Locate the cell with the specified text and output its [x, y] center coordinate. 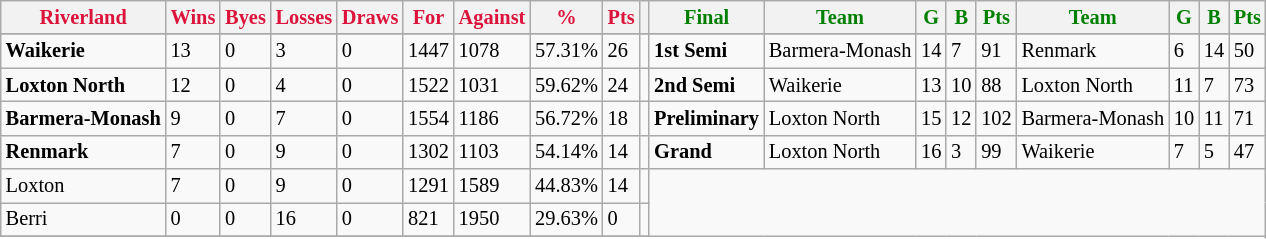
71 [1248, 118]
1st Semi [706, 51]
1103 [492, 152]
Preliminary [706, 118]
Byes [245, 17]
6 [1184, 51]
Grand [706, 152]
Berri [84, 219]
For [428, 17]
Draws [370, 17]
1589 [492, 186]
1554 [428, 118]
Losses [304, 17]
Loxton [84, 186]
15 [931, 118]
56.72% [566, 118]
57.31% [566, 51]
54.14% [566, 152]
1186 [492, 118]
73 [1248, 85]
% [566, 17]
26 [622, 51]
88 [996, 85]
5 [1214, 152]
47 [1248, 152]
Wins [194, 17]
1950 [492, 219]
18 [622, 118]
50 [1248, 51]
1031 [492, 85]
4 [304, 85]
91 [996, 51]
44.83% [566, 186]
102 [996, 118]
Against [492, 17]
Riverland [84, 17]
1291 [428, 186]
24 [622, 85]
59.62% [566, 85]
99 [996, 152]
1447 [428, 51]
1522 [428, 85]
821 [428, 219]
1302 [428, 152]
2nd Semi [706, 85]
29.63% [566, 219]
1078 [492, 51]
Final [706, 17]
